Extract the (x, y) coordinate from the center of the cell holding the provided text.  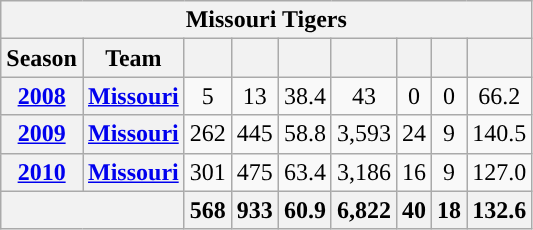
475 (254, 172)
Team (133, 58)
2008 (42, 96)
2009 (42, 134)
933 (254, 210)
63.4 (304, 172)
3,186 (364, 172)
262 (208, 134)
3,593 (364, 134)
16 (414, 172)
13 (254, 96)
127.0 (500, 172)
140.5 (500, 134)
Season (42, 58)
24 (414, 134)
60.9 (304, 210)
5 (208, 96)
2010 (42, 172)
132.6 (500, 210)
445 (254, 134)
Missouri Tigers (266, 20)
18 (450, 210)
568 (208, 210)
38.4 (304, 96)
6,822 (364, 210)
43 (364, 96)
66.2 (500, 96)
58.8 (304, 134)
40 (414, 210)
301 (208, 172)
